Scan for the cell matching the given text and deliver its (x, y) coordinate at center. 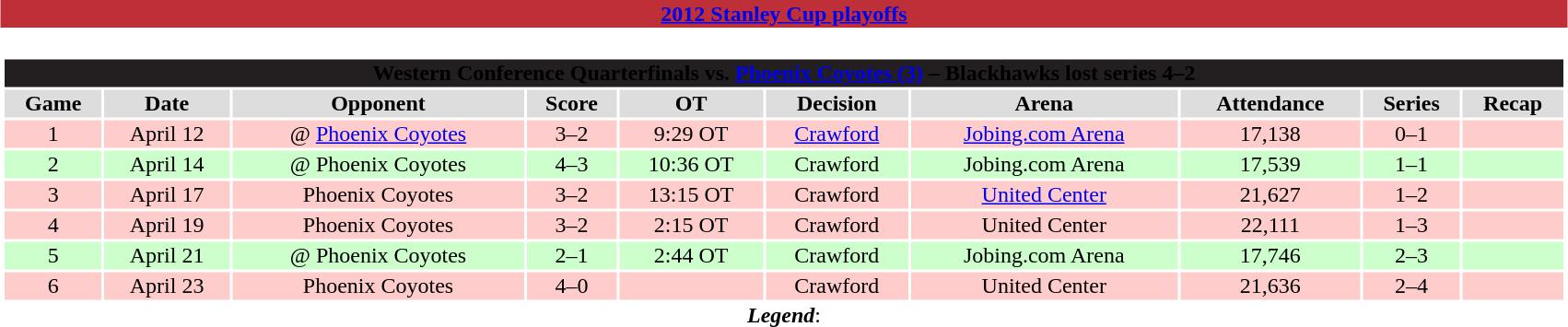
17,746 (1270, 255)
10:36 OT (691, 165)
Opponent (378, 104)
2–1 (571, 255)
April 23 (167, 286)
2:44 OT (691, 255)
2–4 (1411, 286)
Series (1411, 104)
4–3 (571, 165)
Attendance (1270, 104)
21,627 (1270, 194)
4 (53, 226)
6 (53, 286)
22,111 (1270, 226)
Date (167, 104)
4–0 (571, 286)
Decision (837, 104)
OT (691, 104)
1–2 (1411, 194)
17,138 (1270, 134)
5 (53, 255)
2–3 (1411, 255)
April 21 (167, 255)
9:29 OT (691, 134)
2 (53, 165)
1–1 (1411, 165)
Western Conference Quarterfinals vs. Phoenix Coyotes (3) – Blackhawks lost series 4–2 (783, 73)
0–1 (1411, 134)
3 (53, 194)
21,636 (1270, 286)
2012 Stanley Cup playoffs (784, 14)
Recap (1513, 104)
1–3 (1411, 226)
Arena (1045, 104)
Score (571, 104)
Game (53, 104)
1 (53, 134)
13:15 OT (691, 194)
2:15 OT (691, 226)
17,539 (1270, 165)
April 12 (167, 134)
April 14 (167, 165)
April 17 (167, 194)
April 19 (167, 226)
